Capture the cell that displays the provided text and extract its (x, y) central coordinate. 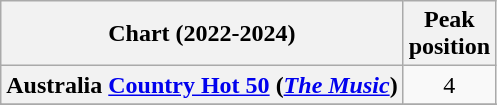
Chart (2022-2024) (202, 34)
Australia Country Hot 50 (The Music) (202, 85)
Peakposition (449, 34)
4 (449, 85)
